Return [X, Y] of the center of cell containing provided text 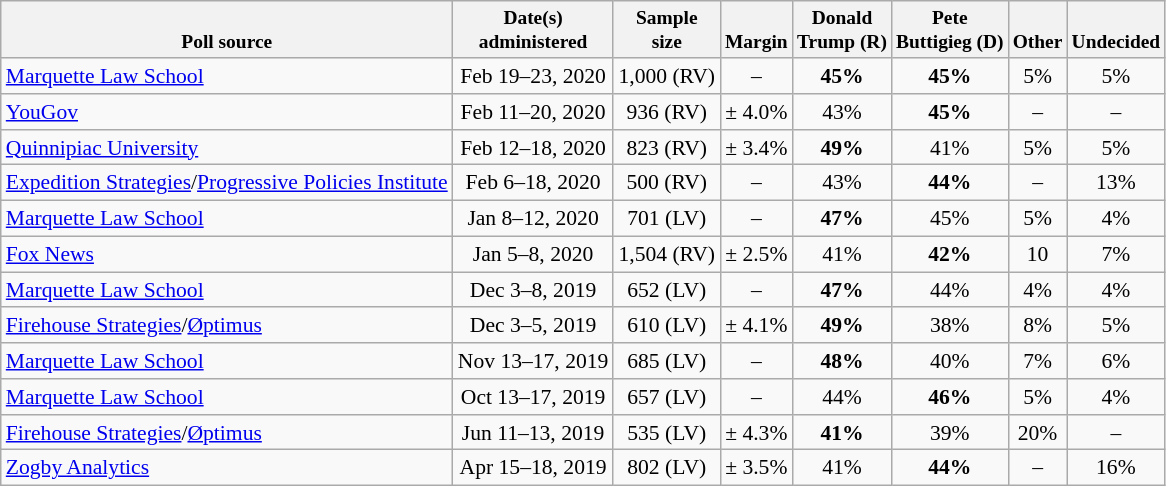
16% [1116, 468]
13% [1116, 183]
Dec 3–5, 2019 [534, 326]
46% [950, 397]
DonaldTrump (R) [842, 30]
Oct 13–17, 2019 [534, 397]
Zogby Analytics [227, 468]
± 4.1% [756, 326]
1,504 (RV) [666, 254]
Apr 15–18, 2019 [534, 468]
Margin [756, 30]
Feb 11–20, 2020 [534, 112]
48% [842, 361]
20% [1038, 433]
701 (LV) [666, 219]
Dec 3–8, 2019 [534, 290]
Feb 12–18, 2020 [534, 148]
Quinnipiac University [227, 148]
685 (LV) [666, 361]
40% [950, 361]
Undecided [1116, 30]
610 (LV) [666, 326]
Jan 8–12, 2020 [534, 219]
± 2.5% [756, 254]
Feb 19–23, 2020 [534, 76]
± 3.5% [756, 468]
Nov 13–17, 2019 [534, 361]
± 4.0% [756, 112]
10 [1038, 254]
YouGov [227, 112]
8% [1038, 326]
802 (LV) [666, 468]
Jun 11–13, 2019 [534, 433]
± 4.3% [756, 433]
PeteButtigieg (D) [950, 30]
42% [950, 254]
936 (RV) [666, 112]
Jan 5–8, 2020 [534, 254]
1,000 (RV) [666, 76]
Expedition Strategies/Progressive Policies Institute [227, 183]
Date(s)administered [534, 30]
39% [950, 433]
Poll source [227, 30]
± 3.4% [756, 148]
6% [1116, 361]
Fox News [227, 254]
652 (LV) [666, 290]
Samplesize [666, 30]
535 (LV) [666, 433]
Feb 6–18, 2020 [534, 183]
38% [950, 326]
500 (RV) [666, 183]
Other [1038, 30]
657 (LV) [666, 397]
823 (RV) [666, 148]
